For the text-containing cell, return its midpoint in (X, Y) coordinate format. 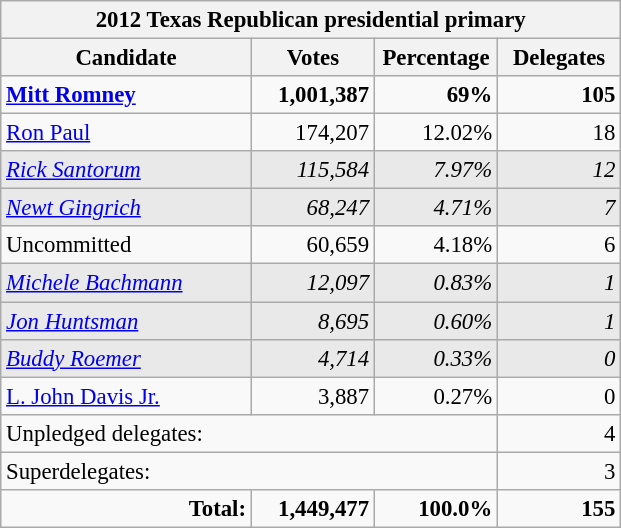
0.83% (436, 283)
105 (560, 95)
12 (560, 170)
7 (560, 208)
0.60% (436, 321)
100.0% (436, 509)
12,097 (312, 283)
3,887 (312, 396)
4 (560, 433)
Michele Bachmann (126, 283)
0.33% (436, 358)
7.97% (436, 170)
6 (560, 245)
4.71% (436, 208)
Votes (312, 58)
12.02% (436, 133)
Mitt Romney (126, 95)
Percentage (436, 58)
68,247 (312, 208)
2012 Texas Republican presidential primary (311, 20)
4.18% (436, 245)
3 (560, 471)
18 (560, 133)
69% (436, 95)
Superdelegates: (250, 471)
L. John Davis Jr. (126, 396)
1,001,387 (312, 95)
Rick Santorum (126, 170)
8,695 (312, 321)
155 (560, 509)
Newt Gingrich (126, 208)
Jon Huntsman (126, 321)
1,449,477 (312, 509)
Uncommitted (126, 245)
115,584 (312, 170)
Delegates (560, 58)
174,207 (312, 133)
Unpledged delegates: (250, 433)
Ron Paul (126, 133)
4,714 (312, 358)
Candidate (126, 58)
Total: (126, 509)
Buddy Roemer (126, 358)
60,659 (312, 245)
0.27% (436, 396)
